Return (x, y) of the center of cell containing provided text 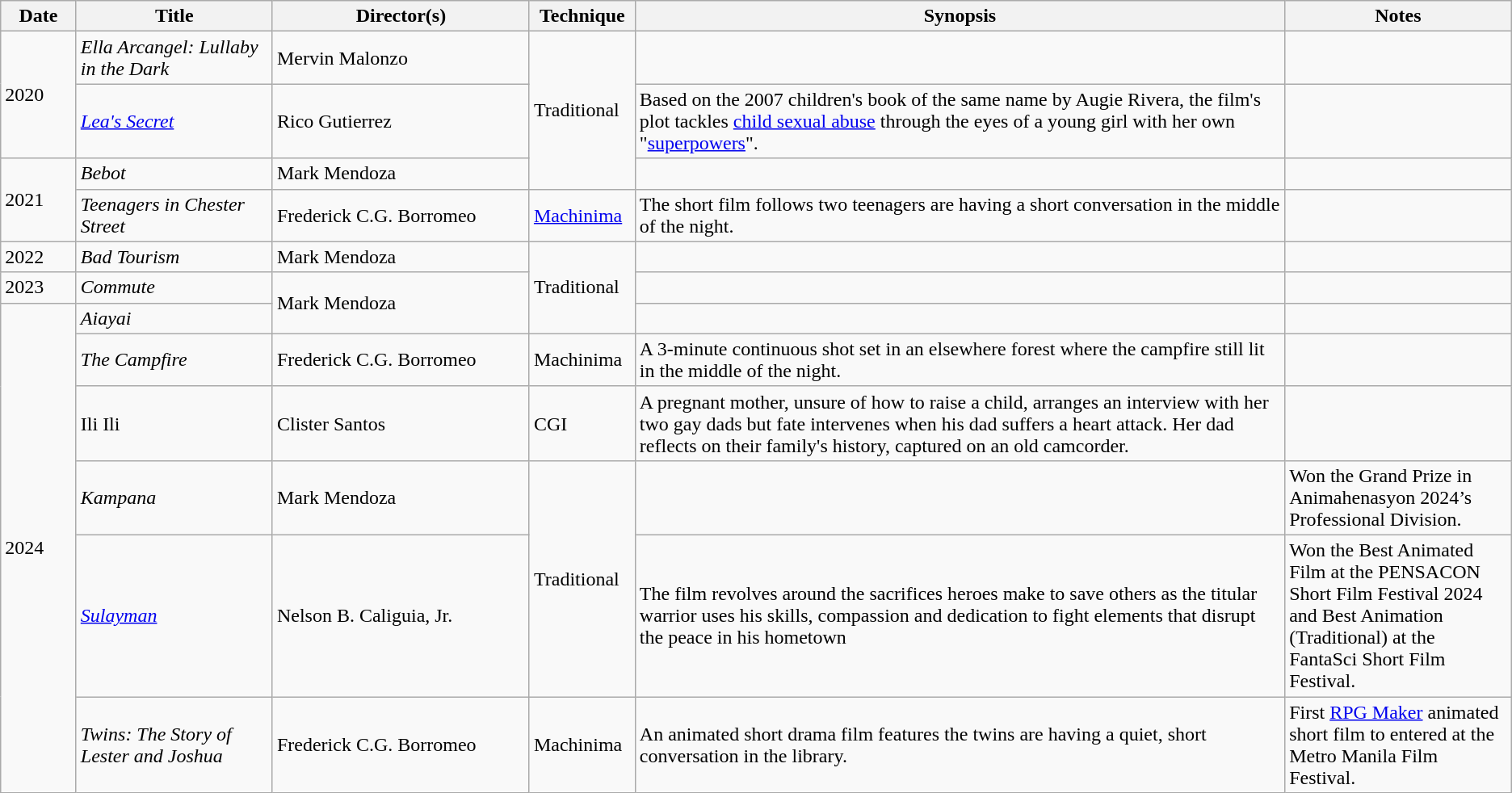
Notes (1399, 16)
The short film follows two teenagers are having a short conversation in the middle of the night. (960, 215)
Synopsis (960, 16)
A 3-minute continuous shot set in an elsewhere forest where the campfire still lit in the middle of the night. (960, 360)
2022 (39, 257)
An animated short drama film features the twins are having a quiet, short conversation in the library. (960, 745)
The Campfire (174, 360)
Teenagers in Chester Street (174, 215)
Sulayman (174, 615)
Commute (174, 287)
2024 (39, 548)
2021 (39, 200)
Clister Santos (401, 423)
Twins: The Story of Lester and Joshua (174, 745)
Bebot (174, 174)
Nelson B. Caliguia, Jr. (401, 615)
Ella Arcangel: Lullaby in the Dark (174, 58)
Mervin Malonzo (401, 58)
Technique (582, 16)
2023 (39, 287)
Aiayai (174, 318)
First RPG Maker animated short film to entered at the Metro Manila Film Festival. (1399, 745)
Lea's Secret (174, 121)
Kampana (174, 497)
Won the Best Animated Film at the PENSACON Short Film Festival 2024 and Best Animation (Traditional) at the FantaSci Short Film Festival. (1399, 615)
Director(s) (401, 16)
2020 (39, 95)
Bad Tourism (174, 257)
Rico Gutierrez (401, 121)
Date (39, 16)
Ili Ili (174, 423)
Title (174, 16)
CGI (582, 423)
Won the Grand Prize in Animahenasyon 2024’s Professional Division. (1399, 497)
